From the cell containing the given text, extract its center point as [X, Y] coordinate. 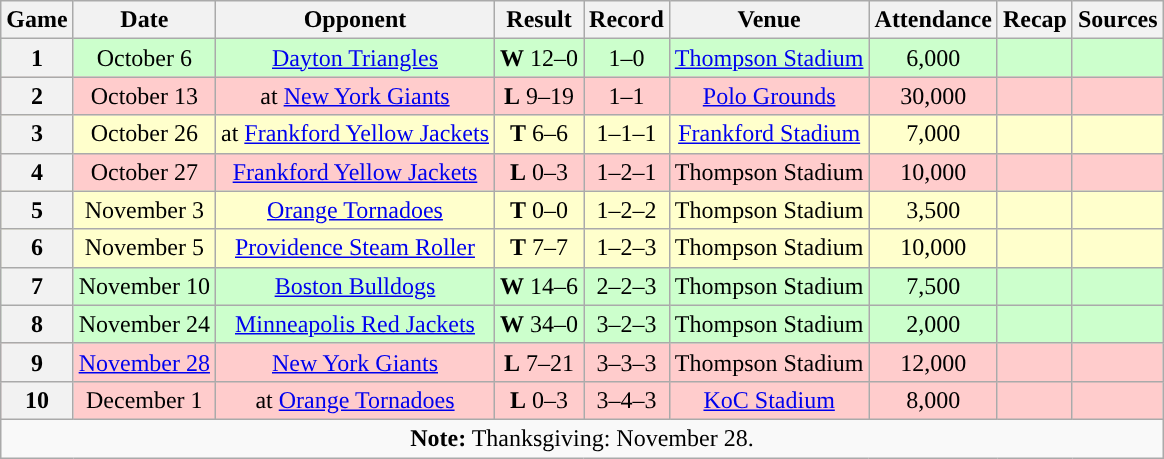
T 6–6 [540, 134]
T 0–0 [540, 210]
Orange Tornadoes [354, 210]
7,000 [933, 134]
Frankford Stadium [769, 134]
30,000 [933, 96]
W 34–0 [540, 324]
Venue [769, 20]
Date [144, 20]
1–1 [627, 96]
7 [37, 286]
KoC Stadium [769, 400]
2 [37, 96]
November 10 [144, 286]
1–0 [627, 58]
2–2–3 [627, 286]
3–4–3 [627, 400]
Opponent [354, 20]
W 12–0 [540, 58]
Game [37, 20]
1–2–3 [627, 248]
10 [37, 400]
7,500 [933, 286]
December 1 [144, 400]
Providence Steam Roller [354, 248]
5 [37, 210]
November 5 [144, 248]
6,000 [933, 58]
Recap [1034, 20]
October 26 [144, 134]
3–2–3 [627, 324]
4 [37, 172]
October 6 [144, 58]
3,500 [933, 210]
8 [37, 324]
1 [37, 58]
November 3 [144, 210]
New York Giants [354, 362]
Polo Grounds [769, 96]
Attendance [933, 20]
L 9–19 [540, 96]
8,000 [933, 400]
L 7–21 [540, 362]
at Orange Tornadoes [354, 400]
9 [37, 362]
Dayton Triangles [354, 58]
at New York Giants [354, 96]
Sources [1118, 20]
Note: Thanksgiving: November 28. [582, 438]
Frankford Yellow Jackets [354, 172]
Result [540, 20]
October 27 [144, 172]
T 7–7 [540, 248]
3 [37, 134]
6 [37, 248]
1–1–1 [627, 134]
Minneapolis Red Jackets [354, 324]
October 13 [144, 96]
Record [627, 20]
1–2–1 [627, 172]
2,000 [933, 324]
1–2–2 [627, 210]
November 28 [144, 362]
W 14–6 [540, 286]
at Frankford Yellow Jackets [354, 134]
November 24 [144, 324]
Boston Bulldogs [354, 286]
3–3–3 [627, 362]
12,000 [933, 362]
